From the cell containing the given text, extract its center point as [x, y] coordinate. 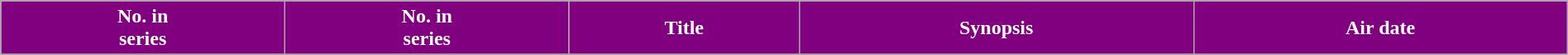
Title [684, 28]
Air date [1380, 28]
Synopsis [996, 28]
